From the cell containing the given text, extract its center point as (x, y) coordinate. 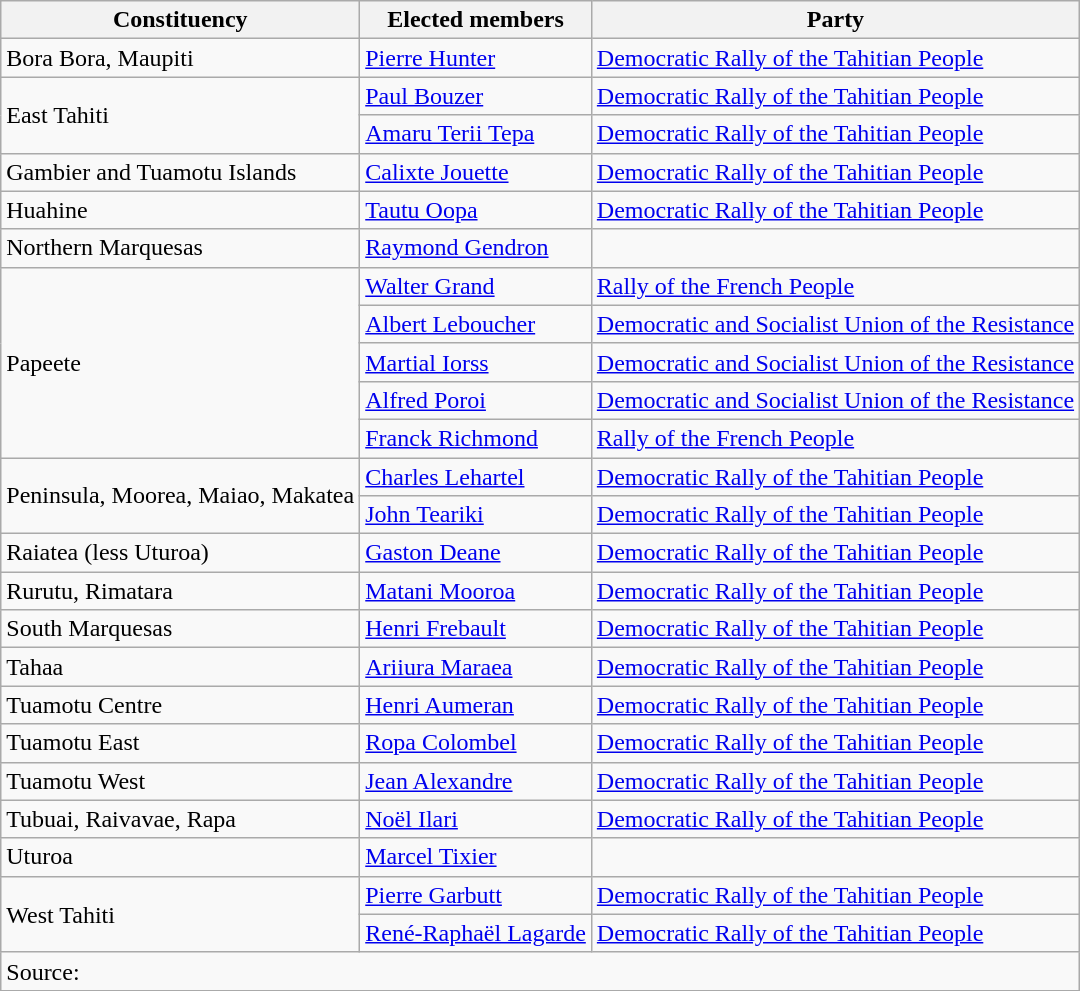
Marcel Tixier (476, 857)
Northern Marquesas (180, 248)
Tautu Oopa (476, 210)
Raiatea (less Uturoa) (180, 553)
René-Raphaël Lagarde (476, 933)
Gambier and Tuamotu Islands (180, 172)
Amaru Terii Tepa (476, 134)
Jean Alexandre (476, 781)
John Teariki (476, 515)
Henri Frebault (476, 629)
Tuamotu Centre (180, 705)
Papeete (180, 362)
Raymond Gendron (476, 248)
Source: (540, 971)
Tubuai, Raivavae, Rapa (180, 819)
Calixte Jouette (476, 172)
Elected members (476, 20)
Constituency (180, 20)
Alfred Poroi (476, 400)
Rurutu, Rimatara (180, 591)
Uturoa (180, 857)
Paul Bouzer (476, 96)
Pierre Garbutt (476, 895)
Henri Aumeran (476, 705)
Tahaa (180, 667)
South Marquesas (180, 629)
Gaston Deane (476, 553)
Albert Leboucher (476, 324)
Party (835, 20)
Ropa Colombel (476, 743)
East Tahiti (180, 115)
Tuamotu East (180, 743)
Ariiura Maraea (476, 667)
Peninsula, Moorea, Maiao, Makatea (180, 496)
Walter Grand (476, 286)
Noël Ilari (476, 819)
Pierre Hunter (476, 58)
West Tahiti (180, 914)
Martial Iorss (476, 362)
Charles Lehartel (476, 477)
Tuamotu West (180, 781)
Huahine (180, 210)
Franck Richmond (476, 438)
Bora Bora, Maupiti (180, 58)
Matani Mooroa (476, 591)
